Pinpoint the cell where the given text exists, returning its (X, Y) midpoint coordinate. 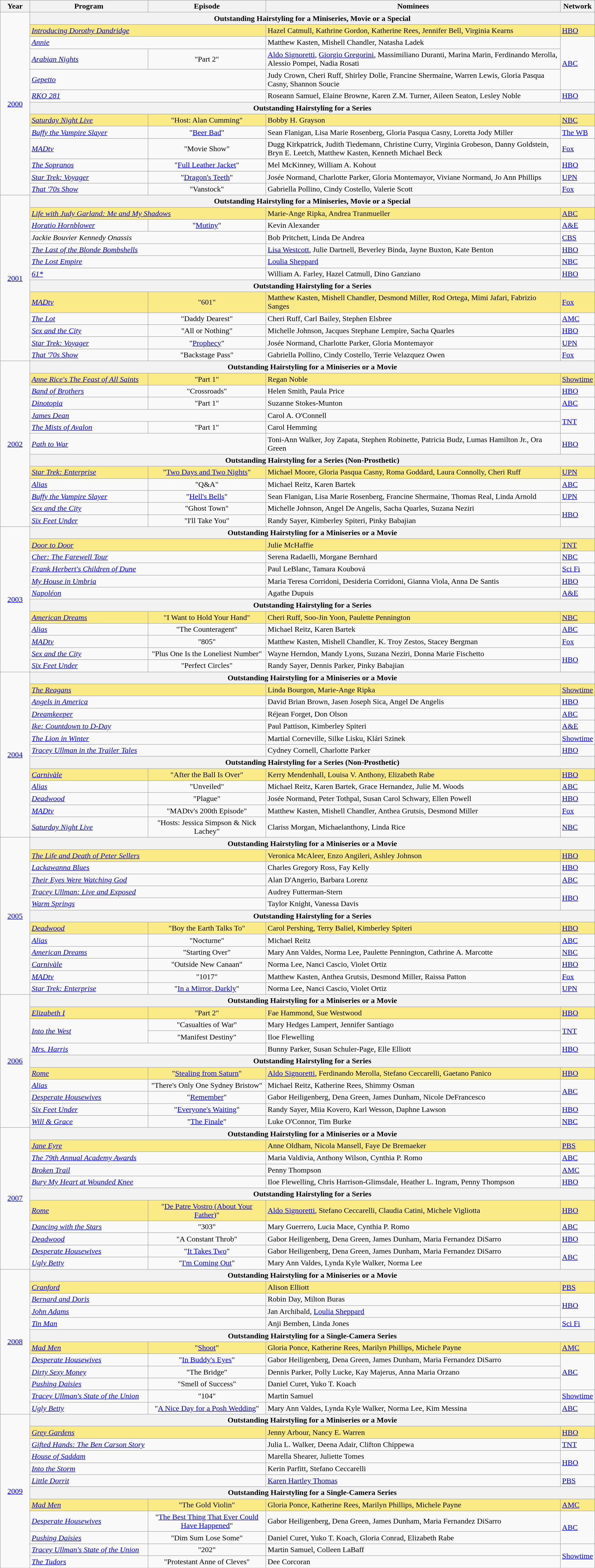
Gabriella Pollino, Cindy Costello, Terrie Velazquez Owen (413, 355)
"All or Nothing" (207, 331)
Kerin Parfitt, Stefano Ceccarelli (413, 1469)
"The Bridge" (207, 1372)
The Lost Empire (148, 262)
2000 (15, 104)
Marie-Ange Ripka, Andrea Tranmueller (413, 213)
"Remember" (207, 1097)
Matthew Kasten, Anthea Grutsis, Desmond Miller, Raissa Patton (413, 977)
Nominees (413, 6)
The Tudors (89, 1562)
"A Nice Day for a Posh Wedding" (207, 1408)
"Hell's Bells" (207, 496)
"I'll Take You" (207, 521)
Marella Shearer, Juliette Tomes (413, 1457)
Lisa Westcott, Julie Dartnell, Beverley Binda, Jayne Buxton, Kate Benton (413, 250)
Tracey Ullman: Live and Exposed (148, 892)
"Plus One Is the Loneliest Number" (207, 654)
2005 (15, 916)
Audrey Futterman-Stern (413, 892)
CBS (578, 238)
David Brian Brown, Jasen Joseph Sica, Angel De Angelis (413, 702)
Year (15, 6)
My House in Umbria (148, 581)
Sean Flanigan, Lisa Marie Rosenberg, Francine Shermaine, Thomas Real, Linda Arnold (413, 496)
"1017" (207, 977)
Life with Judy Garland: Me and My Shadows (148, 213)
The Lot (89, 319)
Dennis Parker, Polly Lucke, Kay Majerus, Anna Maria Orzano (413, 1372)
Matthew Kasten, Mishell Chandler, K. Troy Zestos, Stacey Bergman (413, 642)
"Starting Over" (207, 952)
The Reagans (148, 690)
Will & Grace (89, 1121)
Jan Archibald, Loulia Sheppard (413, 1311)
Their Eyes Were Watching God (148, 880)
Mary Guerrero, Lucia Mace, Cynthia P. Romo (413, 1227)
Jackie Bouvier Kennedy Onassis (148, 238)
Dinotopia (89, 403)
Cranford (148, 1287)
"Plague" (207, 799)
Into the Storm (148, 1469)
"There's Only One Sydney Bristow" (207, 1085)
2007 (15, 1198)
Karen Hartley Thomas (413, 1481)
Lackawanna Blues (148, 868)
Sean Flanigan, Lisa Marie Rosenberg, Gloria Pasqua Casny, Loretta Jody Miller (413, 132)
Agathe Dupuis (413, 593)
Warm Springs (148, 904)
"Q&A" (207, 484)
"303" (207, 1227)
"Two Days and Two Nights" (207, 472)
The 79th Annual Academy Awards (148, 1158)
Toni-Ann Walker, Joy Zapata, Stephen Robinette, Patricia Budz, Lumas Hamilton Jr., Ora Green (413, 444)
Carol Hemming (413, 427)
Introducing Dorothy Dandridge (148, 30)
Alan D'Angerio, Barbara Lorenz (413, 880)
Cher: The Farewell Tour (148, 557)
"I Want to Hold Your Hand" (207, 617)
Matthew Kasten, Mishell Chandler, Anthea Grutsis, Desmond Miller (413, 811)
Cheri Ruff, Carl Bailey, Stephen Elsbree (413, 319)
Bunny Parker, Susan Schuler-Page, Elle Elliott (413, 1049)
"In Buddy's Eyes" (207, 1360)
61* (148, 274)
Paul LeBlanc, Tamara Koubová (413, 569)
The Lion in Winter (148, 738)
RKO 281 (148, 96)
The Life and Death of Peter Sellers (148, 856)
Veronica McAleer, Enzo Angileri, Ashley Johnson (413, 856)
Mrs. Harris (148, 1049)
Dancing with the Stars (89, 1227)
Maria Valdivia, Anthony Wilson, Cynthia P. Romo (413, 1158)
The Last of the Blonde Bombshells (148, 250)
"Protestant Anne of Cleves" (207, 1562)
Bobby H. Grayson (413, 120)
"The Best Thing That Ever Could Have Happened" (207, 1521)
"The Gold Violin" (207, 1505)
Jane Eyre (148, 1146)
Paul Pattison, Kimberley Spiteri (413, 726)
"Dim Sum Lose Some" (207, 1538)
"I'm Coming Out" (207, 1263)
Julie McHaffie (413, 545)
2004 (15, 755)
James Dean (148, 415)
Gepetto (148, 79)
Michelle Johnson, Angel De Angelis, Sacha Quarles, Suzana Neziri (413, 508)
Daniel Curet, Yuko T. Koach, Gloria Conrad, Elizabeth Rabe (413, 1538)
Angels in America (148, 702)
Taylor Knight, Vanessa Davis (413, 904)
The Sopranos (89, 165)
2006 (15, 1061)
Band of Brothers (89, 391)
2009 (15, 1491)
Luke O'Connor, Tim Burke (413, 1121)
John Adams (148, 1311)
"Stealing from Saturn" (207, 1073)
Dugg Kirkpatrick, Judith Tiedemann, Christine Curry, Virginia Grobeson, Danny Goldstein, Bryn E. Leetch, Matthew Kasten, Kenneth Michael Beck (413, 149)
Cheri Ruff, Soo-Jin Yoon, Paulette Pennington (413, 617)
"The Counteragent" (207, 629)
Anne Rice's The Feast of All Saints (89, 379)
"202" (207, 1550)
Josée Normand, Charlotte Parker, Gloria Montemayor, Viviane Normand, Jo Ann Phillips (413, 177)
Jenny Arbour, Nancy E. Warren (413, 1432)
Program (89, 6)
Mary Ann Valdes, Lynda Kyle Walker, Norma Lee (413, 1263)
Bernard and Doris (148, 1299)
Hazel Catmull, Kathrine Gordon, Katherine Rees, Jennifer Bell, Virginia Kearns (413, 30)
Josée Normand, Peter Tothpal, Susan Carol Schwary, Ellen Powell (413, 799)
Réjean Forget, Don Olson (413, 714)
"Movie Show" (207, 149)
Judy Crown, Cheri Ruff, Shirley Dolle, Francine Shermaine, Warren Lewis, Gloria Pasqua Casny, Shannon Soucie (413, 79)
Michael Reitz, Katherine Rees, Shimmy Osman (413, 1085)
"Nocturne" (207, 940)
"601" (207, 302)
Dreamkeeper (148, 714)
Gabriella Pollino, Cindy Costello, Valerie Scott (413, 189)
"A Constant Throb" (207, 1239)
Bob Pritchett, Linda De Andrea (413, 238)
Roseann Samuel, Elaine Browne, Karen Z.M. Turner, Aileen Seaton, Lesley Noble (413, 96)
Michelle Johnson, Jacques Stephane Lempire, Sacha Quarles (413, 331)
"Perfect Circles" (207, 666)
"Dragon's Teeth" (207, 177)
"Everyone's Waiting" (207, 1109)
House of Saddam (148, 1457)
"After the Ball Is Over" (207, 775)
Carol A. O'Connell (413, 415)
Linda Bourgon, Marie-Ange Ripka (413, 690)
Door to Door (148, 545)
Michael Moore, Gloria Pasqua Casny, Roma Goddard, Laura Connolly, Cheri Ruff (413, 472)
Michael Reitz, Karen Bartek, Grace Hernandez, Julie M. Woods (413, 787)
"Smell of Success" (207, 1384)
"Host: Alan Cumming" (207, 120)
Aldo Signoretti, Giorgio Gregorini, Massimiliano Duranti, Marina Marin, Ferdinando Merolla, Alessio Pompei, Nadia Rosati (413, 59)
Helen Smith, Paula Price (413, 391)
William A. Farley, Hazel Catmull, Dino Ganziano (413, 274)
"The Finale" (207, 1121)
"Outside New Canaan" (207, 964)
Kevin Alexander (413, 225)
Fae Hammond, Sue Westwood (413, 1013)
Horatio Hornblower (89, 225)
Martial Corneville, Silke Lisku, Klári Szinek (413, 738)
Iloe Flewelling, Chris Harrison-Glimsdale, Heather L. Ingram, Penny Thompson (413, 1182)
Episode (207, 6)
Into the West (89, 1031)
"Vanstock" (207, 189)
Dirty Sexy Money (89, 1372)
"De Patre Vostro (About Your Father)" (207, 1211)
Serena Radaelli, Morgane Bernhard (413, 557)
Napoléon (148, 593)
"Boy the Earth Talks To" (207, 928)
Matthew Kasten, Mishell Chandler, Natasha Ladek (413, 43)
Iloe Flewelling (413, 1037)
Path to War (148, 444)
Mary Hedges Lampert, Jennifer Santiago (413, 1025)
Penny Thompson (413, 1170)
"Casualties of War" (207, 1025)
Tracey Ullman in the Trailer Tales (148, 750)
"Manifest Destiny" (207, 1037)
Grey Gardens (148, 1432)
Julia L. Walker, Deena Adair, Clifton Chippewa (413, 1444)
Martin Samuel, Colleen LaBaff (413, 1550)
The Mists of Avalon (89, 427)
Bury My Heart at Wounded Knee (148, 1182)
Daniel Curet, Yuko T. Koach (413, 1384)
Regan Noble (413, 379)
Cydney Cornell, Charlotte Parker (413, 750)
Loulia Sheppard (413, 262)
"104" (207, 1396)
Matthew Kasten, Mishell Chandler, Desmond Miller, Rod Ortega, Mimi Jafari, Fabrizio Sanges (413, 302)
Network (578, 6)
"MADtv's 200th Episode" (207, 811)
2003 (15, 599)
"Ghost Town" (207, 508)
Carol Pershing, Terry Baliel, Kimberley Spiteri (413, 928)
The WB (578, 132)
Robin Day, Milton Buras (413, 1299)
Dee Corcoran (413, 1562)
"Unveiled" (207, 787)
Clariss Morgan, Michaelanthony, Linda Rice (413, 827)
Annie (148, 43)
"Beer Bad" (207, 132)
"Prophecy" (207, 343)
Alison Elliott (413, 1287)
Maria Teresa Corridoni, Desideria Corridoni, Gianna Viola, Anna De Santis (413, 581)
Aldo Signoretti, Stefano Ceccarelli, Claudia Catini, Michele Vigliotta (413, 1211)
"Mutiny" (207, 225)
"Hosts: Jessica Simpson & Nick Lachey" (207, 827)
"Shoot" (207, 1348)
Josée Normand, Charlotte Parker, Gloria Montemayor (413, 343)
Arabian Nights (89, 59)
Randy Sayer, Miia Kovero, Karl Wesson, Daphne Lawson (413, 1109)
Suzanne Stokes-Munton (413, 403)
Wayne Herndon, Mandy Lyons, Suzana Neziri, Donna Marie Fischetto (413, 654)
2001 (15, 278)
Elizabeth I (89, 1013)
Gabor Heiligenberg, Dena Green, James Dunham, Nicole DeFrancesco (413, 1097)
Gifted Hands: The Ben Carson Story (148, 1444)
Charles Gregory Ross, Fay Kelly (413, 868)
"In a Mirror, Darkly" (207, 989)
Anne Oldham, Nicola Mansell, Faye De Bremaeker (413, 1146)
Mel McKinney, William A. Kohout (413, 165)
Kerry Mendenhall, Louisa V. Anthony, Elizabeth Rabe (413, 775)
"It Takes Two" (207, 1251)
2002 (15, 444)
Frank Herbert's Children of Dune (148, 569)
Randy Sayer, Dennis Parker, Pinky Babajian (413, 666)
Tin Man (148, 1323)
Ike: Countdown to D-Day (148, 726)
Randy Sayer, Kimberley Spiteri, Pinky Babajian (413, 521)
Martin Samuel (413, 1396)
Little Dorrit (148, 1481)
Broken Trail (148, 1170)
Anji Bemben, Linda Jones (413, 1323)
Michael Reitz (413, 940)
"Backstage Pass" (207, 355)
"Daddy Dearest" (207, 319)
Mary Ann Valdes, Norma Lee, Paulette Pennington, Cathrine A. Marcotte (413, 952)
"805" (207, 642)
Mary Ann Valdes, Lynda Kyle Walker, Norma Lee, Kim Messina (413, 1408)
"Full Leather Jacket" (207, 165)
"Crossroads" (207, 391)
2008 (15, 1342)
Aldo Signoretti, Ferdinando Merolla, Stefano Ceccarelli, Gaetano Panico (413, 1073)
